Scan for the cell matching the given text and deliver its [X, Y] coordinate at center. 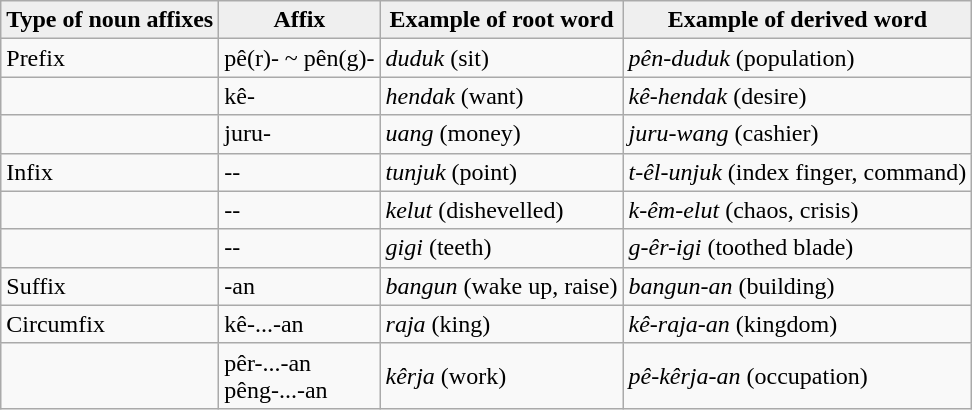
raja (king) [502, 324]
k-êm-elut (chaos, crisis) [798, 210]
pên-duduk (population) [798, 58]
Type of noun affixes [110, 20]
uang (money) [502, 134]
Example of root word [502, 20]
bangun (wake up, raise) [502, 286]
kêrja (work) [502, 376]
gigi (teeth) [502, 248]
kê-hendak (desire) [798, 96]
kê-raja-an (kingdom) [798, 324]
pê-kêrja-an (occupation) [798, 376]
bangun-an (building) [798, 286]
Circumfix [110, 324]
tunjuk (point) [502, 172]
Infix [110, 172]
juru- [300, 134]
t-êl-unjuk (index finger, command) [798, 172]
juru-wang (cashier) [798, 134]
kê-...-an [300, 324]
Prefix [110, 58]
Affix [300, 20]
kelut (dishevelled) [502, 210]
hendak (want) [502, 96]
Suffix [110, 286]
-an [300, 286]
kê- [300, 96]
duduk (sit) [502, 58]
g-êr-igi (toothed blade) [798, 248]
pê(r)- ~ pên(g)- [300, 58]
pêr-...-anpêng-...-an [300, 376]
Example of derived word [798, 20]
